Pinpoint the cell where the given text exists, returning its (X, Y) midpoint coordinate. 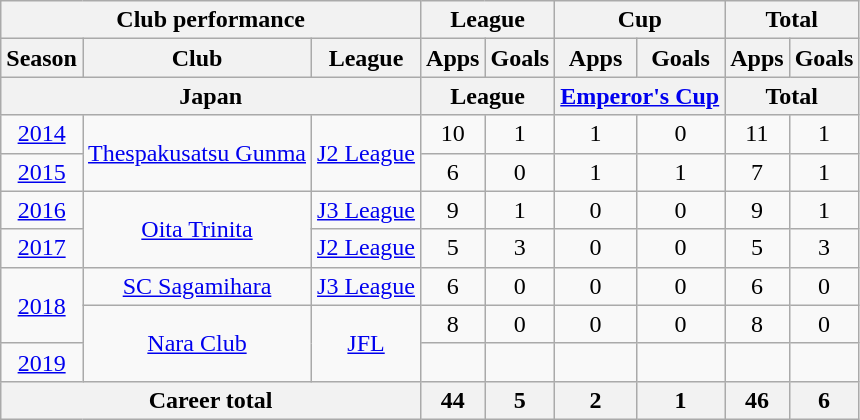
Club (196, 58)
2014 (42, 134)
2017 (42, 248)
44 (453, 400)
Oita Trinita (196, 229)
Season (42, 58)
Japan (211, 96)
2016 (42, 210)
7 (757, 172)
Cup (640, 20)
Career total (211, 400)
11 (757, 134)
2015 (42, 172)
Thespakusatsu Gunma (196, 153)
2019 (42, 362)
Nara Club (196, 343)
2 (596, 400)
10 (453, 134)
Club performance (211, 20)
JFL (366, 343)
2018 (42, 305)
Emperor's Cup (640, 96)
46 (757, 400)
SC Sagamihara (196, 286)
